Pinpoint the cell where the given text exists, returning its [x, y] midpoint coordinate. 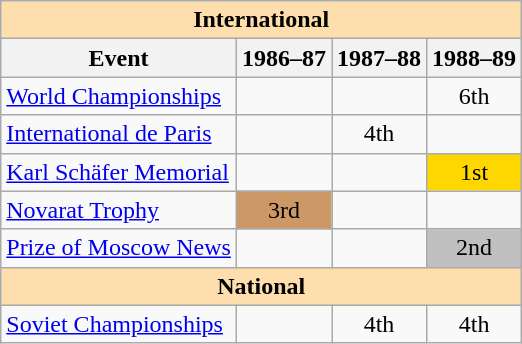
National [262, 286]
3rd [284, 210]
Karl Schäfer Memorial [119, 172]
1986–87 [284, 58]
World Championships [119, 96]
1988–89 [474, 58]
2nd [474, 248]
Novarat Trophy [119, 210]
Event [119, 58]
6th [474, 96]
1st [474, 172]
Soviet Championships [119, 324]
International de Paris [119, 134]
International [262, 20]
1987–88 [380, 58]
Prize of Moscow News [119, 248]
